Extract the [X, Y] coordinate from the center of the cell holding the provided text.  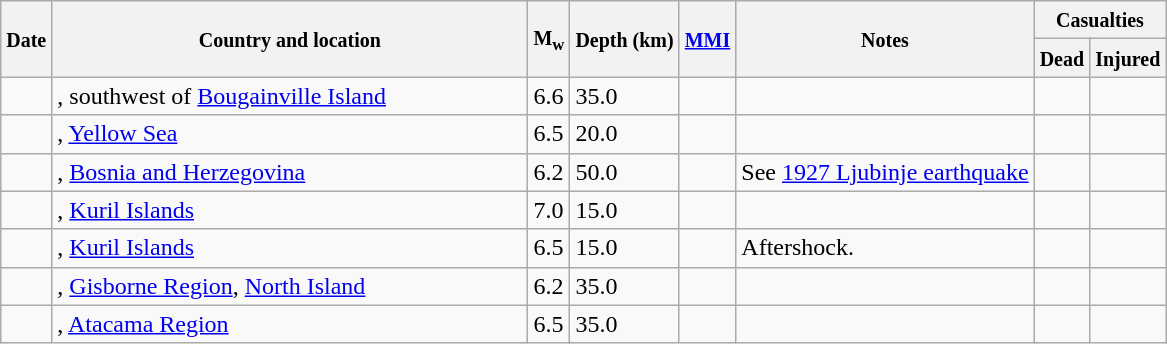
Casualties [1100, 20]
6.6 [549, 96]
, Atacama Region [290, 324]
7.0 [549, 210]
MMI [708, 39]
20.0 [624, 134]
See 1927 Ljubinje earthquake [885, 172]
Date [26, 39]
Notes [885, 39]
50.0 [624, 172]
Country and location [290, 39]
Aftershock. [885, 248]
, Bosnia and Herzegovina [290, 172]
, southwest of Bougainville Island [290, 96]
Depth (km) [624, 39]
Injured [1128, 58]
Mw [549, 39]
Dead [1062, 58]
, Gisborne Region, North Island [290, 286]
, Yellow Sea [290, 134]
